For the text-containing cell, return its midpoint in (X, Y) coordinate format. 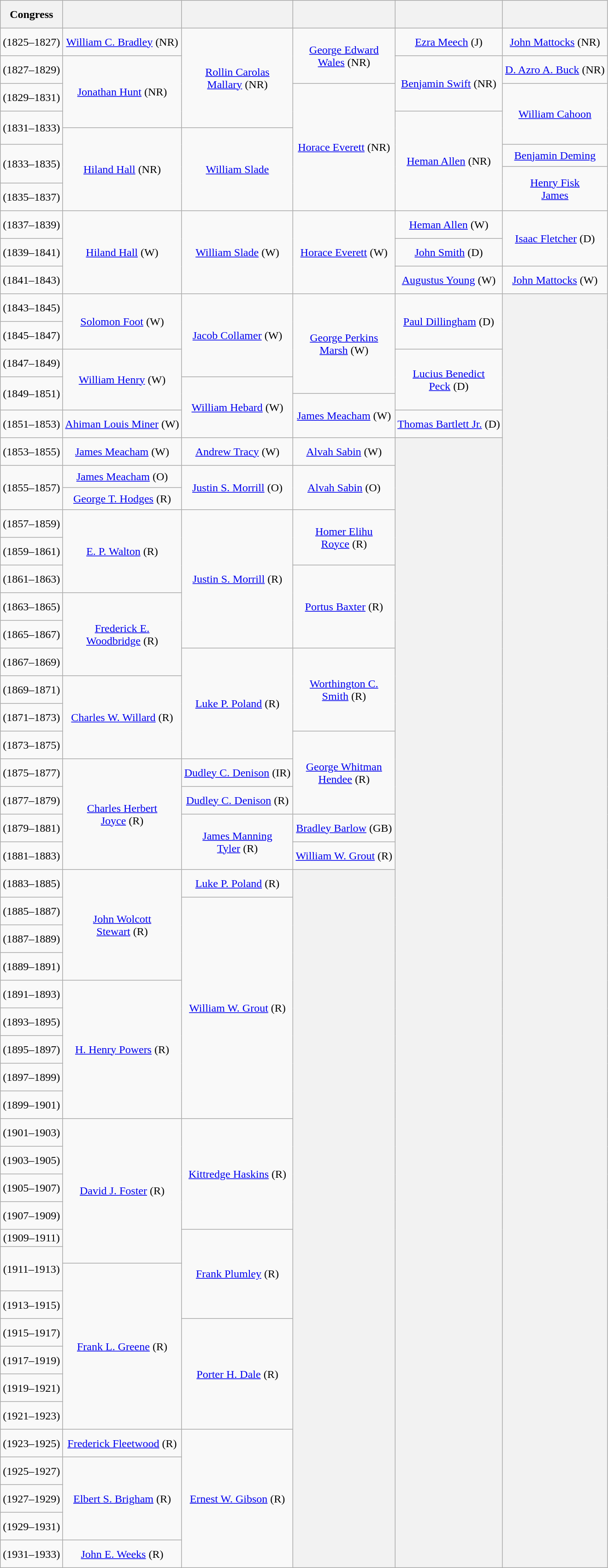
(1927–1929) (31, 1499)
(1931–1933) (31, 1554)
Hiland Hall (NR) (122, 169)
James ManningTyler (R) (237, 842)
George WhitmanHendee (R) (344, 773)
(1911–1913) (31, 1269)
William Slade (W) (237, 252)
(1829–1831) (31, 97)
(1827–1829) (31, 70)
George EdwardWales (NR) (344, 56)
H. Henry Powers (R) (122, 1049)
(1831–1833) (31, 128)
(1893–1895) (31, 1022)
(1843–1845) (31, 308)
(1915–1917) (31, 1333)
(1859–1861) (31, 551)
(1925–1927) (31, 1471)
John WolcottStewart (R) (122, 925)
(1905–1907) (31, 1188)
(1921–1923) (31, 1416)
Porter H. Dale (R) (237, 1374)
Homer ElihuRoyce (R) (344, 537)
Worthington C.Smith (R) (344, 690)
Augustus Young (W) (449, 280)
(1877–1879) (31, 800)
Frederick Fleetwood (R) (122, 1443)
Horace Everett (W) (344, 252)
Heman Allen (W) (449, 225)
Alvah Sabin (O) (344, 488)
(1847–1849) (31, 363)
E. P. Walton (R) (122, 551)
(1899–1901) (31, 1105)
Henry FiskJames (555, 189)
Horace Everett (NR) (344, 147)
(1907–1909) (31, 1216)
(1863–1865) (31, 607)
(1857–1859) (31, 524)
Paul Dillingham (D) (449, 322)
Ernest W. Gibson (R) (237, 1499)
D. Azro A. Buck (NR) (555, 70)
(1849–1851) (31, 393)
(1855–1857) (31, 488)
John Mattocks (NR) (555, 42)
(1891–1893) (31, 994)
Frank Plumley (R) (237, 1274)
George T. Hodges (R) (122, 499)
(1867–1869) (31, 662)
(1841–1843) (31, 280)
Rollin CarolasMallary (NR) (237, 78)
Frederick E.Woodbridge (R) (122, 634)
(1901–1903) (31, 1133)
Charles HerbertJoyce (R) (122, 814)
Thomas Bartlett Jr. (D) (449, 424)
(1869–1871) (31, 690)
Dudley C. Denison (IR) (237, 773)
Justin S. Morrill (R) (237, 579)
Benjamin Deming (555, 155)
David J. Foster (R) (122, 1191)
(1885–1887) (31, 911)
(1909–1911) (31, 1238)
Benjamin Swift (NR) (449, 83)
(1861–1863) (31, 579)
John E. Weeks (R) (122, 1554)
Kittredge Haskins (R) (237, 1174)
(1865–1867) (31, 634)
Bradley Barlow (GB) (344, 828)
(1895–1897) (31, 1049)
Elbert S. Brigham (R) (122, 1499)
Justin S. Morrill (O) (237, 488)
(1879–1881) (31, 828)
(1897–1899) (31, 1077)
(1929–1931) (31, 1526)
(1887–1889) (31, 939)
Hiland Hall (W) (122, 252)
William Henry (W) (122, 380)
Charles W. Willard (R) (122, 717)
(1883–1885) (31, 883)
Congress (31, 14)
(1845–1847) (31, 335)
John Mattocks (W) (555, 280)
Solomon Foot (W) (122, 322)
Dudley C. Denison (R) (237, 800)
Jacob Collamer (W) (237, 335)
(1923–1925) (31, 1443)
(1919–1921) (31, 1388)
(1875–1877) (31, 773)
George PerkinsMarsh (W) (344, 344)
(1917–1919) (31, 1360)
William Cahoon (555, 114)
(1881–1883) (31, 856)
(1871–1873) (31, 717)
Ezra Meech (J) (449, 42)
(1837–1839) (31, 225)
Portus Baxter (R) (344, 607)
(1839–1841) (31, 252)
Frank L. Greene (R) (122, 1347)
(1853–1855) (31, 452)
(1851–1853) (31, 424)
Jonathan Hunt (NR) (122, 92)
Lucius BenedictPeck (D) (449, 380)
William Hebard (W) (237, 407)
(1825–1827) (31, 42)
(1903–1905) (31, 1160)
(1913–1915) (31, 1305)
(1835–1837) (31, 197)
William C. Bradley (NR) (122, 42)
Andrew Tracy (W) (237, 452)
Alvah Sabin (W) (344, 452)
William Slade (237, 169)
John Smith (D) (449, 252)
(1889–1891) (31, 966)
Ahiman Louis Miner (W) (122, 424)
Isaac Fletcher (D) (555, 238)
Heman Allen (NR) (449, 161)
(1873–1875) (31, 745)
(1833–1835) (31, 164)
James Meacham (O) (122, 477)
